Locate the cell with the specified text and output its [X, Y] center coordinate. 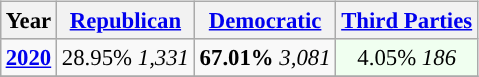
Year [28, 21]
Republican [126, 21]
28.95% 1,331 [126, 58]
67.01% 3,081 [265, 58]
Third Parties [407, 21]
Democratic [265, 21]
4.05% 186 [407, 58]
2020 [28, 58]
